Scan for the cell matching the given text and deliver its [x, y] coordinate at center. 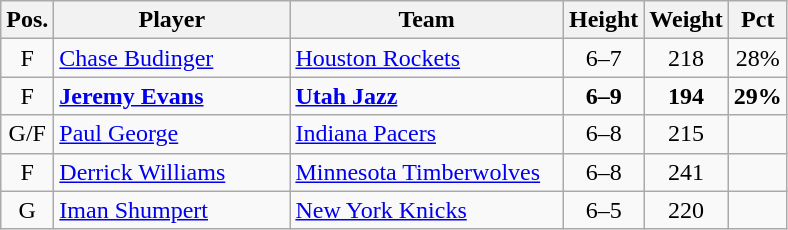
Pos. [28, 20]
Jeremy Evans [172, 96]
218 [686, 58]
Derrick Williams [172, 172]
Weight [686, 20]
Chase Budinger [172, 58]
6–9 [603, 96]
Team [427, 20]
6–7 [603, 58]
194 [686, 96]
241 [686, 172]
Height [603, 20]
G [28, 210]
Indiana Pacers [427, 134]
New York Knicks [427, 210]
Pct [758, 20]
220 [686, 210]
6–5 [603, 210]
Iman Shumpert [172, 210]
Houston Rockets [427, 58]
29% [758, 96]
Minnesota Timberwolves [427, 172]
Utah Jazz [427, 96]
28% [758, 58]
G/F [28, 134]
Paul George [172, 134]
Player [172, 20]
215 [686, 134]
